Determine the (X, Y) coordinate at the center of the cell enclosing the given text.  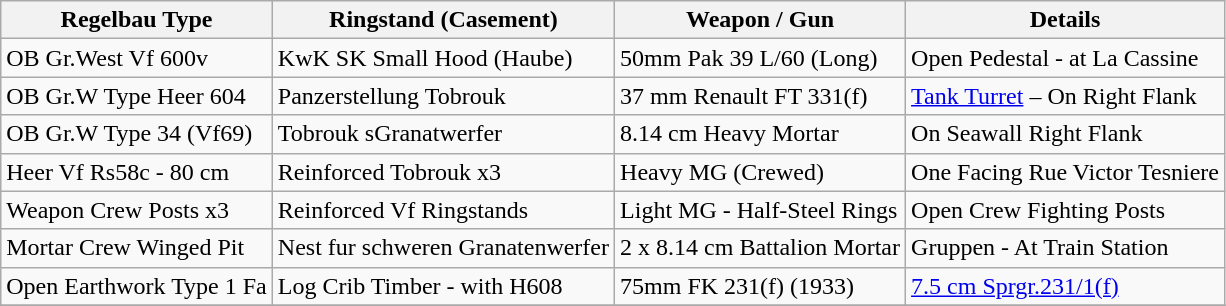
One Facing Rue Victor Tesniere (1066, 172)
Light MG - Half-Steel Rings (760, 210)
Heer Vf Rs58c - 80 cm (137, 172)
Heavy MG (Crewed) (760, 172)
KwK SK Small Hood (Haube) (443, 58)
50mm Pak 39 L/60 (Long) (760, 58)
Mortar Crew Winged Pit (137, 248)
7.5 cm Sprgr.231/1(f) (1066, 286)
Nest fur schweren Granatenwerfer (443, 248)
OB Gr.West Vf 600v (137, 58)
On Seawall Right Flank (1066, 134)
Open Pedestal - at La Cassine (1066, 58)
8.14 cm Heavy Mortar (760, 134)
Regelbau Type (137, 20)
Reinforced Tobrouk x3 (443, 172)
Panzerstellung Tobrouk (443, 96)
75mm FK 231(f) (1933) (760, 286)
Open Earthwork Type 1 Fa (137, 286)
Open Crew Fighting Posts (1066, 210)
Tank Turret – On Right Flank (1066, 96)
2 x 8.14 cm Battalion Mortar (760, 248)
Reinforced Vf Ringstands (443, 210)
Weapon / Gun (760, 20)
OB Gr.W Type Heer 604 (137, 96)
Gruppen - At Train Station (1066, 248)
Weapon Crew Posts x3 (137, 210)
OB Gr.W Type 34 (Vf69) (137, 134)
37 mm Renault FT 331(f) (760, 96)
Ringstand (Casement) (443, 20)
Details (1066, 20)
Tobrouk sGranatwerfer (443, 134)
Log Crib Timber - with H608 (443, 286)
